Search for the cell housing the specified text and yield its [x, y] center coordinate. 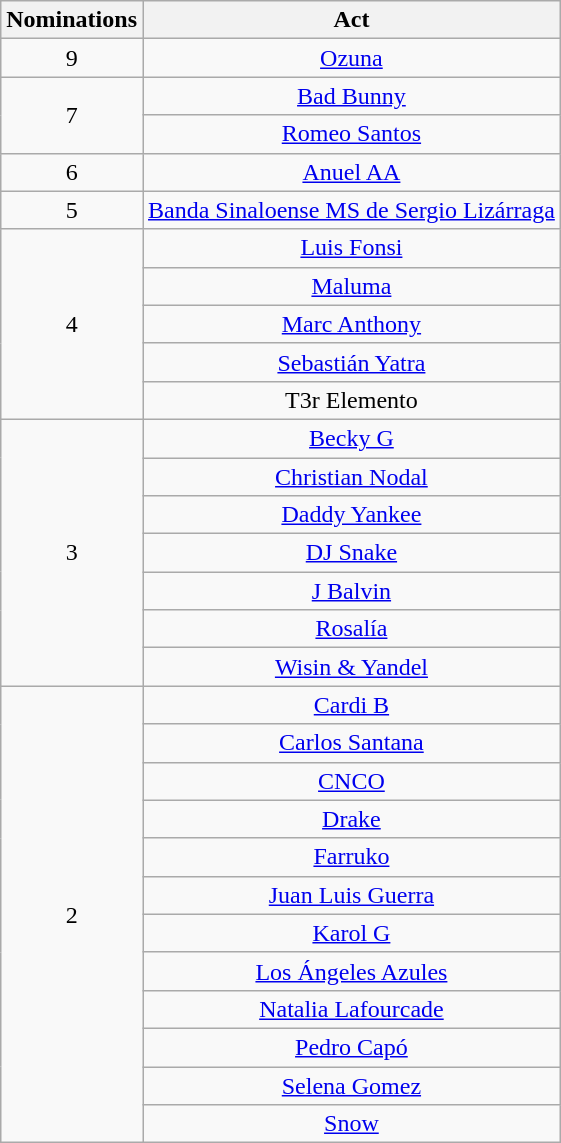
Wisin & Yandel [351, 667]
Ozuna [351, 58]
Carlos Santana [351, 743]
Daddy Yankee [351, 515]
Nominations [72, 20]
6 [72, 172]
3 [72, 552]
4 [72, 324]
Maluma [351, 286]
5 [72, 210]
Luis Fonsi [351, 248]
Selena Gomez [351, 1085]
CNCO [351, 781]
Natalia Lafourcade [351, 1009]
Bad Bunny [351, 96]
Anuel AA [351, 172]
Becky G [351, 438]
J Balvin [351, 591]
Marc Anthony [351, 324]
Banda Sinaloense MS de Sergio Lizárraga [351, 210]
Act [351, 20]
Juan Luis Guerra [351, 895]
2 [72, 914]
T3r Elemento [351, 400]
Farruko [351, 857]
7 [72, 115]
Pedro Capó [351, 1047]
Karol G [351, 933]
Los Ángeles Azules [351, 971]
Romeo Santos [351, 134]
Cardi B [351, 705]
Christian Nodal [351, 477]
Snow [351, 1124]
Rosalía [351, 629]
Sebastián Yatra [351, 362]
9 [72, 58]
Drake [351, 819]
DJ Snake [351, 553]
